Provide the [x, y] coordinate of the cell's center where the given text is located.  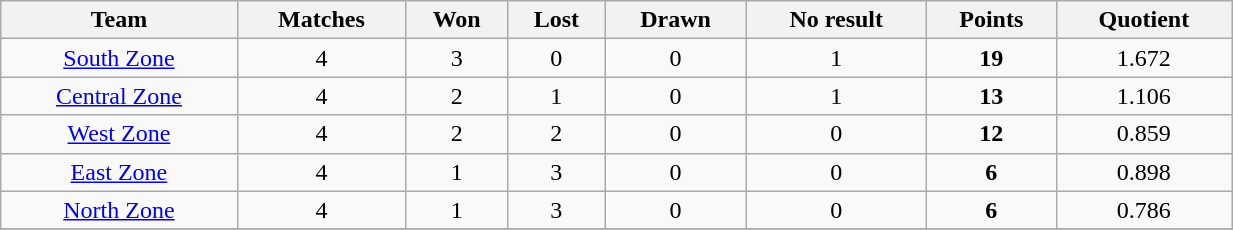
0.898 [1144, 172]
19 [992, 58]
No result [836, 20]
0.859 [1144, 134]
North Zone [119, 210]
Won [457, 20]
East Zone [119, 172]
12 [992, 134]
1.672 [1144, 58]
Central Zone [119, 96]
Team [119, 20]
Drawn [676, 20]
West Zone [119, 134]
Points [992, 20]
13 [992, 96]
0.786 [1144, 210]
South Zone [119, 58]
Matches [322, 20]
Lost [556, 20]
1.106 [1144, 96]
Quotient [1144, 20]
